Pinpoint the cell where the given text exists, returning its (x, y) midpoint coordinate. 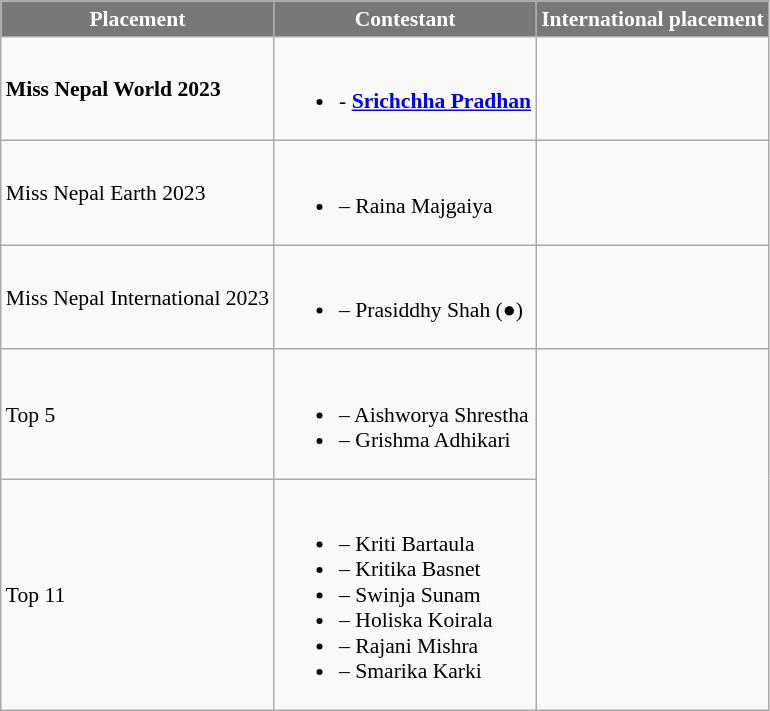
- Srichchha Pradhan (405, 89)
– Raina Majgaiya (405, 193)
Top 5 (138, 415)
Contestant (405, 19)
– Aishworya Shrestha – Grishma Adhikari (405, 415)
Top 11 (138, 595)
Miss Nepal World 2023 (138, 89)
Miss Nepal Earth 2023 (138, 193)
Miss Nepal International 2023 (138, 297)
Placement (138, 19)
International placement (652, 19)
– Prasiddhy Shah (●) (405, 297)
– Kriti Bartaula – Kritika Basnet – Swinja Sunam – Holiska Koirala – Rajani Mishra – Smarika Karki (405, 595)
